For the text-containing cell, return its midpoint in (x, y) coordinate format. 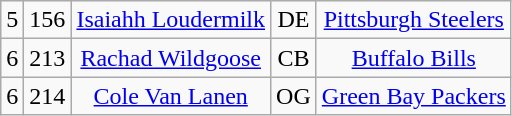
DE (294, 20)
214 (48, 96)
Pittsburgh Steelers (414, 20)
Isaiahh Loudermilk (171, 20)
Buffalo Bills (414, 58)
Cole Van Lanen (171, 96)
Rachad Wildgoose (171, 58)
CB (294, 58)
OG (294, 96)
5 (12, 20)
Green Bay Packers (414, 96)
156 (48, 20)
213 (48, 58)
